Detect which cell encompasses the target text, then output its (X, Y) center coordinate. 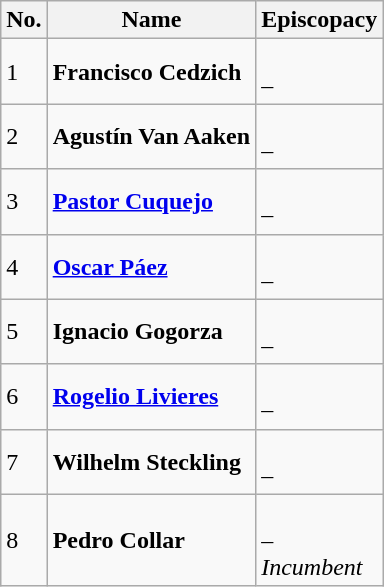
2 (24, 136)
Name (151, 20)
Agustín Van Aaken (151, 136)
1 (24, 72)
6 (24, 396)
Francisco Cedzich (151, 72)
Rogelio Livieres (151, 396)
–Incumbent (320, 540)
No. (24, 20)
Pedro Collar (151, 540)
Wilhelm Steckling (151, 462)
4 (24, 266)
8 (24, 540)
Ignacio Gogorza (151, 332)
Oscar Páez (151, 266)
Pastor Cuquejo (151, 202)
7 (24, 462)
3 (24, 202)
Episcopacy (320, 20)
5 (24, 332)
